From the cell containing the given text, extract its center point as (X, Y) coordinate. 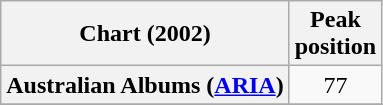
Chart (2002) (145, 34)
77 (335, 85)
Peakposition (335, 34)
Australian Albums (ARIA) (145, 85)
